Provide the (X, Y) coordinate of the cell's center where the given text is located.  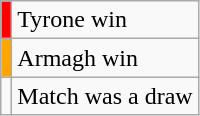
Armagh win (105, 58)
Tyrone win (105, 20)
Match was a draw (105, 96)
